Search for the cell housing the specified text and yield its [x, y] center coordinate. 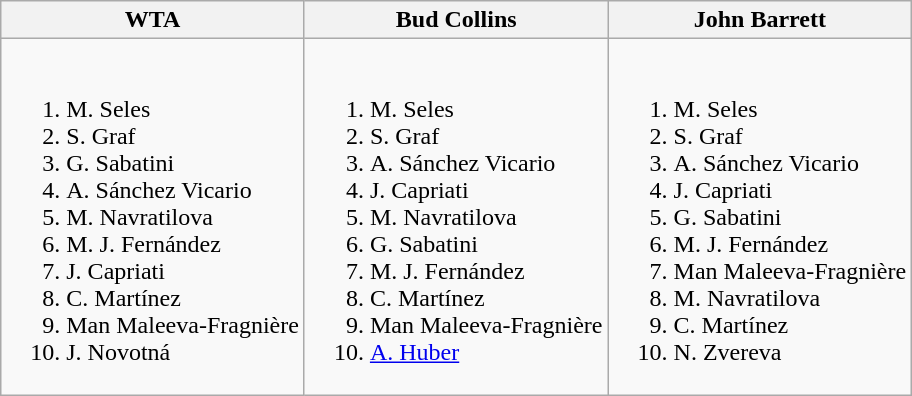
M. Seles S. Graf A. Sánchez Vicario J. Capriati M. Navratilova G. Sabatini M. J. Fernández C. Martínez Man Maleeva-Fragnière A. Huber [456, 217]
M. Seles S. Graf A. Sánchez Vicario J. Capriati G. Sabatini M. J. Fernández Man Maleeva-Fragnière M. Navratilova C. Martínez N. Zvereva [760, 217]
M. Seles S. Graf G. Sabatini A. Sánchez Vicario M. Navratilova M. J. Fernández J. Capriati C. Martínez Man Maleeva-Fragnière J. Novotná [153, 217]
Bud Collins [456, 20]
John Barrett [760, 20]
WTA [153, 20]
